Pinpoint the cell where the given text exists, returning its [x, y] midpoint coordinate. 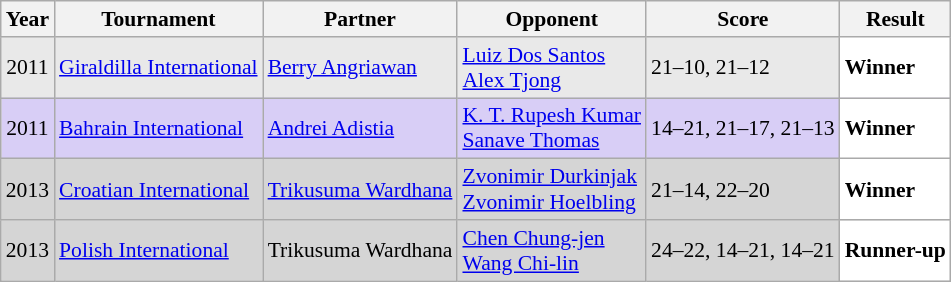
Luiz Dos Santos Alex Tjong [552, 68]
Runner-up [896, 250]
Score [743, 19]
Chen Chung-jen Wang Chi-lin [552, 250]
Andrei Adistia [360, 128]
24–22, 14–21, 14–21 [743, 250]
Croatian International [158, 190]
21–14, 22–20 [743, 190]
Bahrain International [158, 128]
Result [896, 19]
Year [28, 19]
Partner [360, 19]
Giraldilla International [158, 68]
21–10, 21–12 [743, 68]
Tournament [158, 19]
Polish International [158, 250]
Zvonimir Durkinjak Zvonimir Hoelbling [552, 190]
Berry Angriawan [360, 68]
K. T. Rupesh Kumar Sanave Thomas [552, 128]
Opponent [552, 19]
14–21, 21–17, 21–13 [743, 128]
